Find where the given text appears and provide that cell's center as (X, Y) coordinate. 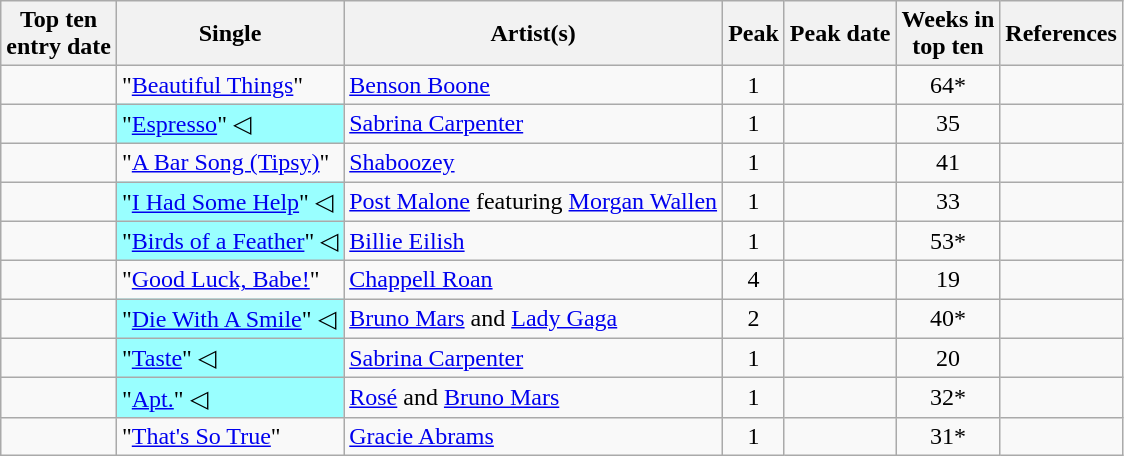
Artist(s) (534, 34)
"Espresso" ◁ (230, 124)
Top tenentry date (59, 34)
"Apt." ◁ (230, 398)
32* (948, 398)
Rosé and Bruno Mars (534, 398)
"Beautiful Things" (230, 85)
Weeks intop ten (948, 34)
Benson Boone (534, 85)
Peak (754, 34)
2 (754, 319)
Chappell Roan (534, 280)
Billie Eilish (534, 241)
19 (948, 280)
20 (948, 358)
Gracie Abrams (534, 436)
"I Had Some Help" ◁ (230, 202)
Bruno Mars and Lady Gaga (534, 319)
Peak date (840, 34)
Single (230, 34)
31* (948, 436)
64* (948, 85)
"Die With A Smile" ◁ (230, 319)
35 (948, 124)
4 (754, 280)
"Good Luck, Babe!" (230, 280)
"Taste" ◁ (230, 358)
Shaboozey (534, 162)
"A Bar Song (Tipsy)" (230, 162)
"Birds of a Feather" ◁ (230, 241)
References (1062, 34)
41 (948, 162)
53* (948, 241)
33 (948, 202)
"That's So True" (230, 436)
Post Malone featuring Morgan Wallen (534, 202)
40* (948, 319)
